Scan for the cell matching the given text and deliver its (x, y) coordinate at center. 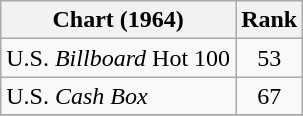
U.S. Cash Box (118, 96)
67 (270, 96)
53 (270, 58)
Rank (270, 20)
U.S. Billboard Hot 100 (118, 58)
Chart (1964) (118, 20)
